Capture the cell that displays the provided text and extract its (X, Y) central coordinate. 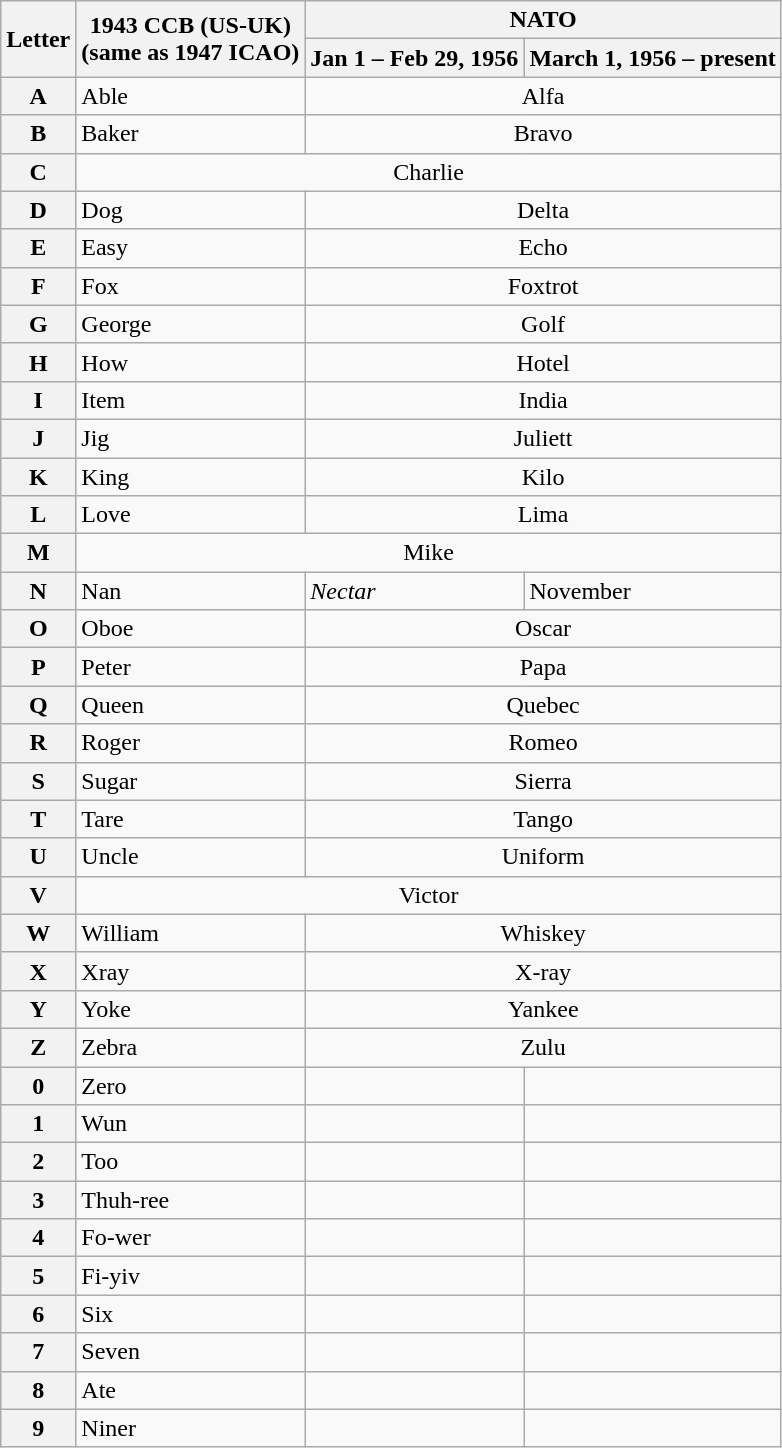
King (190, 477)
Yankee (544, 1009)
Fo-wer (190, 1238)
Y (38, 1009)
Zebra (190, 1047)
R (38, 743)
Alfa (544, 96)
Echo (544, 248)
How (190, 362)
0 (38, 1085)
Whiskey (544, 933)
X (38, 971)
N (38, 591)
C (38, 172)
K (38, 477)
T (38, 819)
Charlie (429, 172)
E (38, 248)
Romeo (544, 743)
D (38, 210)
India (544, 400)
Ate (190, 1390)
Papa (544, 667)
Nectar (414, 591)
Sugar (190, 781)
Uncle (190, 857)
William (190, 933)
Queen (190, 705)
Wun (190, 1124)
Q (38, 705)
Bravo (544, 134)
5 (38, 1276)
Fox (190, 286)
Oscar (544, 629)
J (38, 438)
1943 CCB (US-UK)(same as 1947 ICAO) (190, 39)
I (38, 400)
B (38, 134)
Quebec (544, 705)
L (38, 515)
G (38, 324)
March 1, 1956 – present (652, 58)
Hotel (544, 362)
Seven (190, 1352)
8 (38, 1390)
Too (190, 1162)
Dog (190, 210)
Baker (190, 134)
W (38, 933)
Love (190, 515)
3 (38, 1200)
Victor (429, 895)
Zero (190, 1085)
Kilo (544, 477)
Sierra (544, 781)
9 (38, 1428)
1 (38, 1124)
NATO (544, 20)
Item (190, 400)
Yoke (190, 1009)
Delta (544, 210)
Tare (190, 819)
Lima (544, 515)
November (652, 591)
Mike (429, 553)
Foxtrot (544, 286)
A (38, 96)
7 (38, 1352)
Juliett (544, 438)
Able (190, 96)
O (38, 629)
Tango (544, 819)
Fi-yiv (190, 1276)
Z (38, 1047)
Nan (190, 591)
Uniform (544, 857)
Jig (190, 438)
Easy (190, 248)
H (38, 362)
George (190, 324)
Six (190, 1314)
6 (38, 1314)
Zulu (544, 1047)
Letter (38, 39)
S (38, 781)
X-ray (544, 971)
Xray (190, 971)
Niner (190, 1428)
2 (38, 1162)
Jan 1 – Feb 29, 1956 (414, 58)
4 (38, 1238)
U (38, 857)
P (38, 667)
Peter (190, 667)
Oboe (190, 629)
Thuh-ree (190, 1200)
Roger (190, 743)
Golf (544, 324)
M (38, 553)
V (38, 895)
F (38, 286)
